Pinpoint the cell where the given text exists, returning its [X, Y] midpoint coordinate. 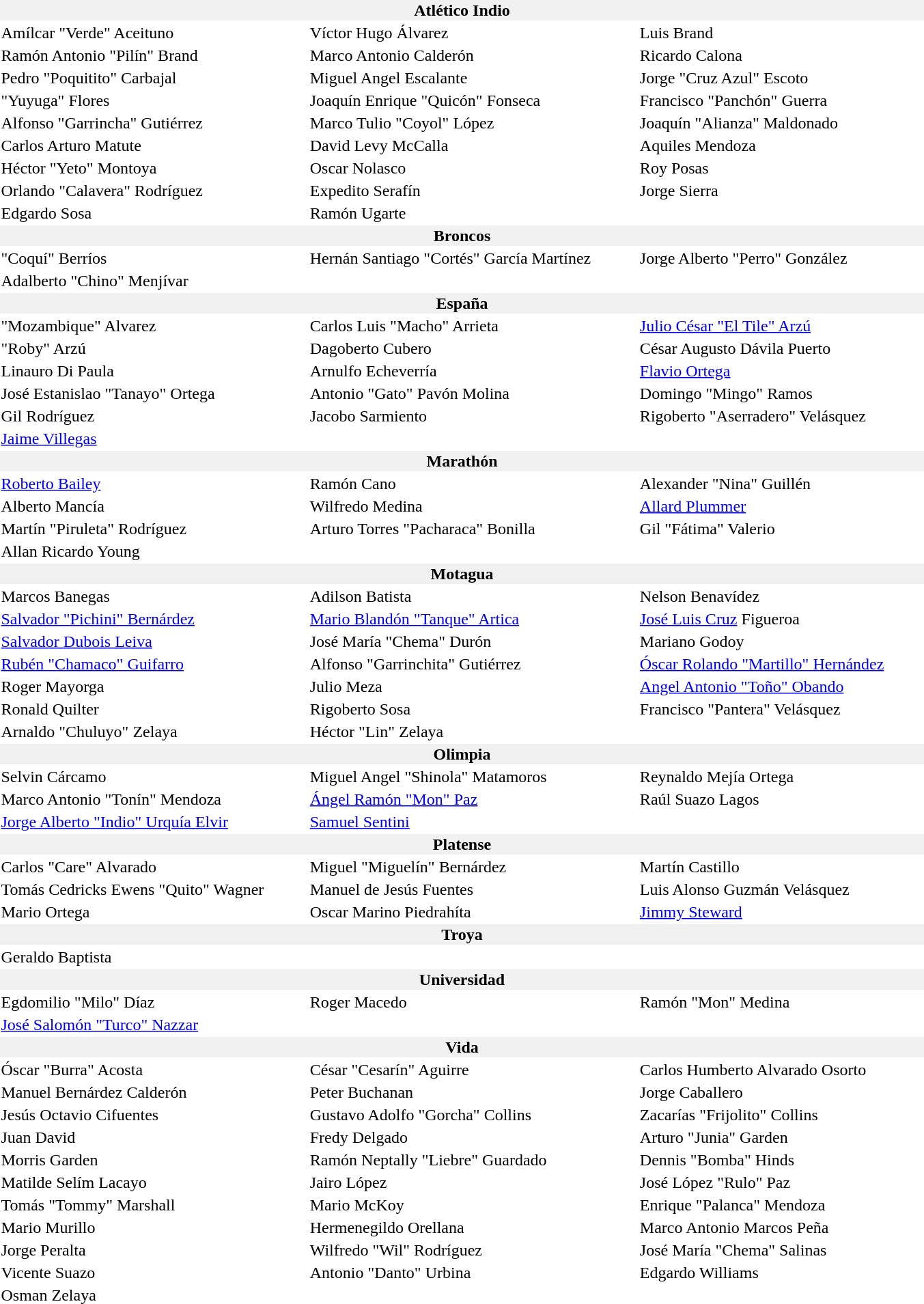
Raúl Suazo Lagos [781, 799]
Alexander "Nina" Guillén [781, 484]
Carlos Humberto Alvarado Osorto [781, 1070]
Peter Buchanan [473, 1092]
España [462, 303]
Mario Blandón "Tanque" Artica [473, 619]
Jorge Alberto "Indio" Urquía Elvir [153, 822]
Tomás "Tommy" Marshall [153, 1205]
Enrique "Palanca" Mendoza [781, 1205]
Wilfredo "Wil" Rodríguez [473, 1250]
Jacobo Sarmiento [473, 416]
Alberto Mancía [153, 506]
Morris Garden [153, 1160]
Jorge "Cruz Azul" Escoto [781, 78]
Platense [462, 844]
Carlos Arturo Matute [153, 145]
José María "Chema" Durón [473, 641]
Broncos [462, 236]
José López "Rulo" Paz [781, 1182]
Antonio "Danto" Urbina [473, 1273]
Jairo López [473, 1182]
César "Cesarín" Aguirre [473, 1070]
Ramón Neptally "Liebre" Guardado [473, 1160]
Marco Tulio "Coyol" López [473, 123]
Marco Antonio Marcos Peña [781, 1227]
Gil Rodríguez [153, 416]
Roger Macedo [473, 1002]
Mario Murillo [153, 1227]
Carlos "Care" Alvarado [153, 867]
Domingo "Mingo" Ramos [781, 393]
Marco Antonio Calderón [473, 55]
Ángel Ramón "Mon" Paz [473, 799]
Roberto Bailey [153, 484]
Mariano Godoy [781, 641]
Pedro "Poquitito" Carbajal [153, 78]
Adilson Batista [473, 596]
Óscar Rolando "Martillo" Hernández [781, 664]
Ricardo Calona [781, 55]
Miguel Angel Escalante [473, 78]
Alfonso "Garrincha" Gutiérrez [153, 123]
Joaquín "Alianza" Maldonado [781, 123]
Julio César "El Tile" Arzú [781, 326]
Joaquín Enrique "Quicón" Fonseca [473, 100]
Salvador "Pichini" Bernárdez [153, 619]
Julio Meza [473, 686]
Geraldo Baptista [153, 957]
Juan David [153, 1137]
Manuel de Jesús Fuentes [473, 889]
Arturo "Junia" Garden [781, 1137]
"Yuyuga" Flores [153, 100]
Allard Plummer [781, 506]
José Luis Cruz Figueroa [781, 619]
"Roby" Arzú [153, 348]
Expedito Serafín [473, 191]
José Salomón "Turco" Nazzar [153, 1025]
Gustavo Adolfo "Gorcha" Collins [473, 1115]
Zacarías "Frijolito" Collins [781, 1115]
Reynaldo Mejía Ortega [781, 777]
Amílcar "Verde" Aceituno [153, 33]
Allan Ricardo Young [153, 551]
Miguel Angel "Shinola" Matamoros [473, 777]
José María "Chema" Salinas [781, 1250]
Jorge Caballero [781, 1092]
Manuel Bernárdez Calderón [153, 1092]
Aquiles Mendoza [781, 145]
Edgardo Sosa [153, 213]
Flavio Ortega [781, 371]
Jorge Alberto "Perro" González [781, 258]
Francisco "Panchón" Guerra [781, 100]
Nelson Benavídez [781, 596]
Samuel Sentini [473, 822]
Roy Posas [781, 168]
Arturo Torres "Pacharaca" Bonilla [473, 529]
Marco Antonio "Tonín" Mendoza [153, 799]
Francisco "Pantera" Velásquez [781, 709]
Arnaldo "Chuluyo" Zelaya [153, 732]
Roger Mayorga [153, 686]
Martín "Piruleta" Rodríguez [153, 529]
Óscar "Burra" Acosta [153, 1070]
Dennis "Bomba" Hinds [781, 1160]
Angel Antonio "Toño" Obando [781, 686]
Mario McKoy [473, 1205]
Salvador Dubois Leiva [153, 641]
Marathón [462, 461]
Luis Alonso Guzmán Velásquez [781, 889]
Miguel "Miguelín" Bernárdez [473, 867]
Ramón "Mon" Medina [781, 1002]
Carlos Luis "Macho" Arrieta [473, 326]
José Estanislao "Tanayo" Ortega [153, 393]
Jorge Peralta [153, 1250]
Mario Ortega [153, 912]
David Levy McCalla [473, 145]
Hermenegildo Orellana [473, 1227]
Luis Brand [781, 33]
Rigoberto "Aserradero" Velásquez [781, 416]
Héctor "Lin" Zelaya [473, 732]
Vida [462, 1047]
Vicente Suazo [153, 1273]
Ramón Cano [473, 484]
César Augusto Dávila Puerto [781, 348]
Oscar Marino Piedrahíta [473, 912]
"Mozambique" Alvarez [153, 326]
Egdomilio "Milo" Díaz [153, 1002]
Wilfredo Medina [473, 506]
Motagua [462, 574]
Selvin Cárcamo [153, 777]
Linauro Di Paula [153, 371]
Ramón Ugarte [473, 213]
Atlético Indio [462, 10]
"Coquí" Berríos [153, 258]
Ramón Antonio "Pilín" Brand [153, 55]
Víctor Hugo Álvarez [473, 33]
Ronald Quilter [153, 709]
Antonio "Gato" Pavón Molina [473, 393]
Universidad [462, 980]
Oscar Nolasco [473, 168]
Gil "Fátima" Valerio [781, 529]
Tomás Cedricks Ewens "Quito" Wagner [153, 889]
Fredy Delgado [473, 1137]
Troya [462, 934]
Alfonso "Garrinchita" Gutiérrez [473, 664]
Rubén "Chamaco" Guifarro [153, 664]
Marcos Banegas [153, 596]
Dagoberto Cubero [473, 348]
Olimpia [462, 754]
Adalberto "Chino" Menjívar [153, 281]
Rigoberto Sosa [473, 709]
Jimmy Steward [781, 912]
Martín Castillo [781, 867]
Hernán Santiago "Cortés" García Martínez [473, 258]
Jesús Octavio Cifuentes [153, 1115]
Edgardo Williams [781, 1273]
Héctor "Yeto" Montoya [153, 168]
Matilde Selím Lacayo [153, 1182]
Arnulfo Echeverría [473, 371]
Jaime Villegas [153, 439]
Orlando "Calavera" Rodríguez [153, 191]
Jorge Sierra [781, 191]
